Scan for the cell matching the given text and deliver its (X, Y) coordinate at center. 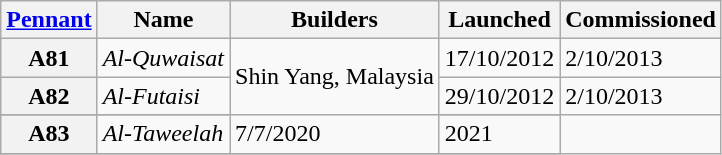
7/7/2020 (335, 134)
Commissioned (641, 20)
29/10/2012 (499, 96)
A83 (49, 134)
Al-Taweelah (163, 134)
Al-Futaisi (163, 96)
Launched (499, 20)
17/10/2012 (499, 58)
A82 (49, 96)
2021 (499, 134)
Shin Yang, Malaysia (335, 77)
A81 (49, 58)
Name (163, 20)
Pennant (49, 20)
Builders (335, 20)
Al-Quwaisat (163, 58)
